From the cell containing the given text, extract its center point as (X, Y) coordinate. 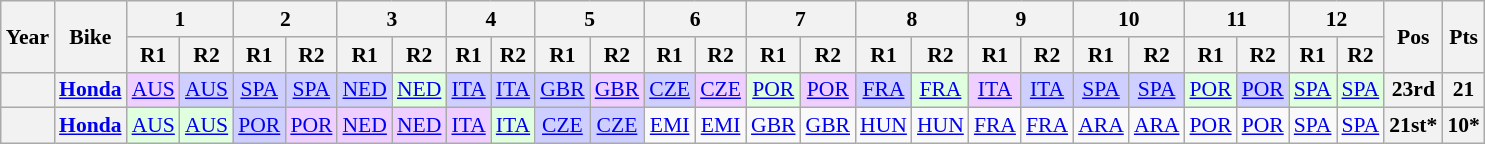
12 (1336, 19)
Pts (1464, 36)
10* (1464, 126)
5 (590, 19)
21st* (1413, 126)
1 (180, 19)
Year (28, 36)
7 (800, 19)
2 (285, 19)
10 (1128, 19)
4 (490, 19)
23rd (1413, 90)
6 (695, 19)
8 (912, 19)
9 (1021, 19)
3 (392, 19)
Pos (1413, 36)
Bike (90, 36)
21 (1464, 90)
11 (1237, 19)
